Return the [x, y] coordinate for the center point of the cell that contains the specified text.  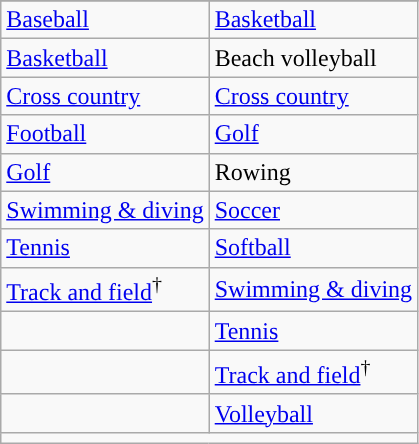
Soccer [313, 210]
Softball [313, 248]
Beach volleyball [313, 58]
Volleyball [313, 413]
Football [105, 134]
Rowing [313, 172]
Baseball [105, 20]
